Find where the given text appears and provide that cell's center as (x, y) coordinate. 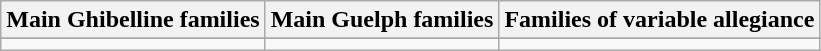
Main Guelph families (382, 20)
Main Ghibelline families (133, 20)
Families of variable allegiance (660, 20)
